Find where the given text appears and provide that cell's center as [X, Y] coordinate. 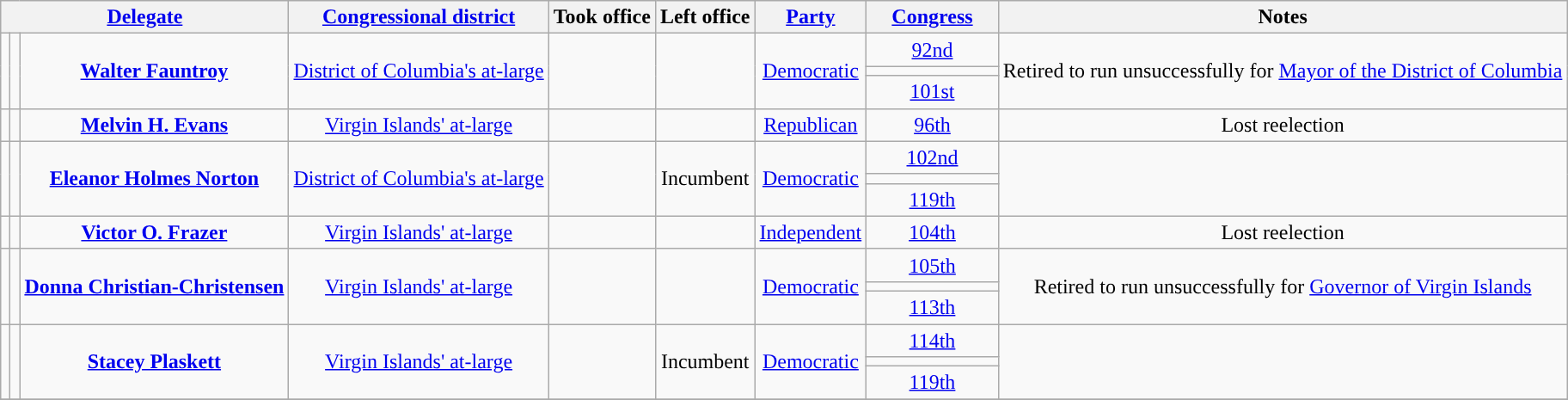
113th [933, 307]
Congress [933, 17]
Eleanor Holmes Norton [155, 179]
Congressional district [419, 17]
92nd [933, 50]
96th [933, 125]
101st [933, 92]
105th [933, 265]
Melvin H. Evans [155, 125]
102nd [933, 157]
104th [933, 232]
Victor O. Frazer [155, 232]
Republican [811, 125]
Delegate [144, 17]
Notes [1283, 17]
Took office [602, 17]
Independent [811, 232]
Party [811, 17]
Stacey Plaskett [155, 361]
114th [933, 340]
Retired to run unsuccessfully for Mayor of the District of Columbia [1283, 71]
Donna Christian-Christensen [155, 286]
Walter Fauntroy [155, 71]
Left office [705, 17]
Retired to run unsuccessfully for Governor of Virgin Islands [1283, 286]
